Determine the [X, Y] coordinate at the center of the cell enclosing the given text.  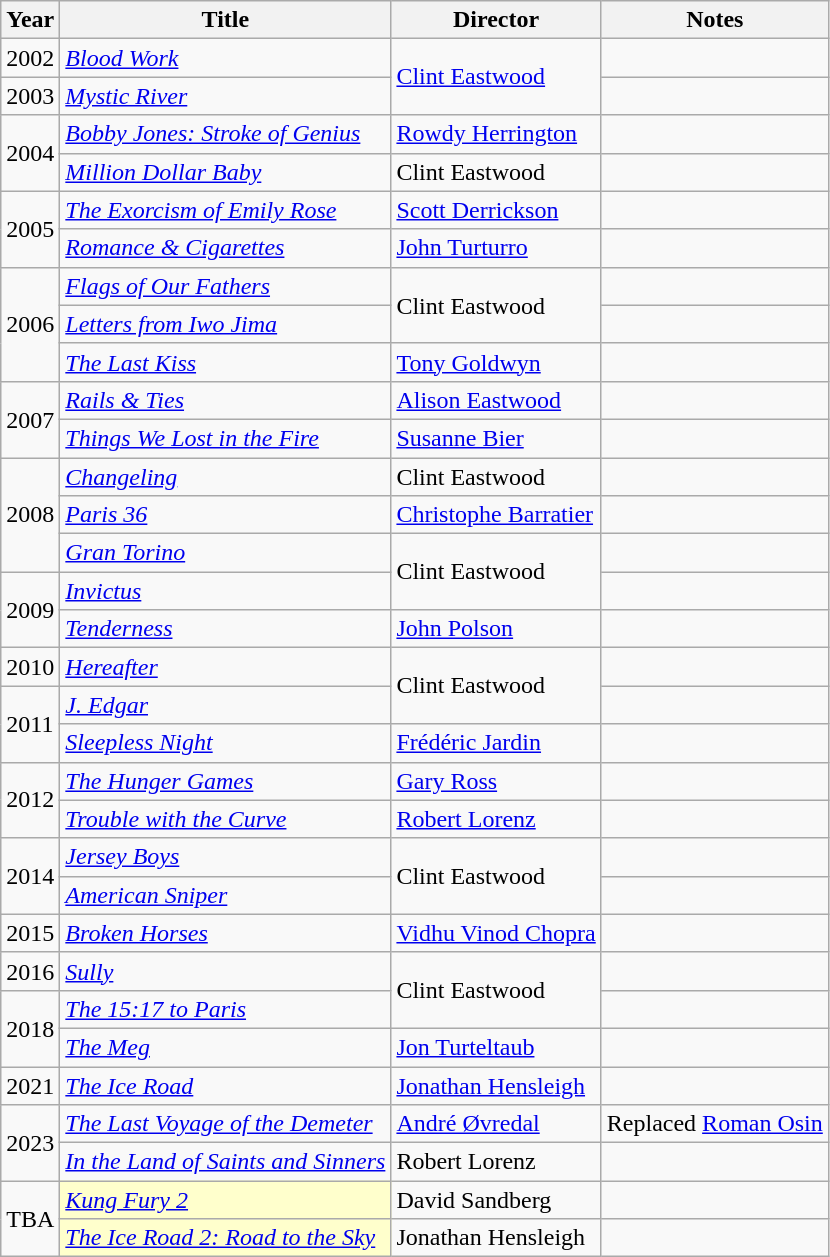
2006 [30, 324]
Changeling [226, 477]
The Ice Road [226, 1085]
Romance & Cigarettes [226, 248]
2011 [30, 724]
Million Dollar Baby [226, 172]
Flags of Our Fathers [226, 286]
André Øvredal [496, 1124]
John Turturro [496, 248]
J. Edgar [226, 705]
Trouble with the Curve [226, 819]
Gary Ross [496, 781]
In the Land of Saints and Sinners [226, 1162]
2023 [30, 1143]
Letters from Iwo Jima [226, 324]
2009 [30, 610]
TBA [30, 1219]
2014 [30, 876]
Scott Derrickson [496, 210]
Tony Goldwyn [496, 362]
Gran Torino [226, 553]
Year [30, 20]
Director [496, 20]
Sleepless Night [226, 743]
The Last Voyage of the Demeter [226, 1124]
The 15:17 to Paris [226, 1009]
Vidhu Vinod Chopra [496, 933]
2003 [30, 96]
Jon Turteltaub [496, 1047]
Tenderness [226, 629]
2010 [30, 667]
Alison Eastwood [496, 400]
Blood Work [226, 58]
2016 [30, 971]
David Sandberg [496, 1200]
Notes [714, 20]
Paris 36 [226, 515]
Hereafter [226, 667]
2021 [30, 1085]
Things We Lost in the Fire [226, 438]
American Sniper [226, 895]
Kung Fury 2 [226, 1200]
Bobby Jones: Stroke of Genius [226, 134]
2002 [30, 58]
2008 [30, 515]
The Last Kiss [226, 362]
The Meg [226, 1047]
The Hunger Games [226, 781]
The Ice Road 2: Road to the Sky [226, 1238]
Christophe Barratier [496, 515]
Jersey Boys [226, 857]
Sully [226, 971]
Susanne Bier [496, 438]
Rowdy Herrington [496, 134]
2005 [30, 229]
Replaced Roman Osin [714, 1124]
Broken Horses [226, 933]
Frédéric Jardin [496, 743]
2012 [30, 800]
Title [226, 20]
John Polson [496, 629]
Invictus [226, 591]
The Exorcism of Emily Rose [226, 210]
Mystic River [226, 96]
2015 [30, 933]
2004 [30, 153]
2007 [30, 419]
Rails & Ties [226, 400]
2018 [30, 1028]
